Find where the given text appears and provide that cell's center as (X, Y) coordinate. 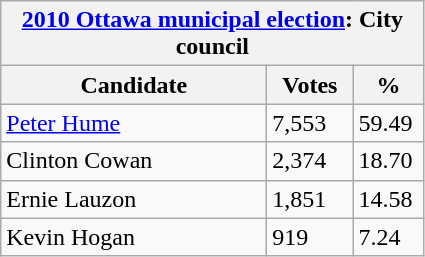
59.49 (388, 123)
2010 Ottawa municipal election: City council (212, 34)
14.58 (388, 199)
% (388, 85)
7.24 (388, 237)
Candidate (134, 85)
7,553 (310, 123)
919 (310, 237)
Ernie Lauzon (134, 199)
1,851 (310, 199)
18.70 (388, 161)
2,374 (310, 161)
Votes (310, 85)
Peter Hume (134, 123)
Kevin Hogan (134, 237)
Clinton Cowan (134, 161)
